Capture the cell that displays the provided text and extract its [X, Y] central coordinate. 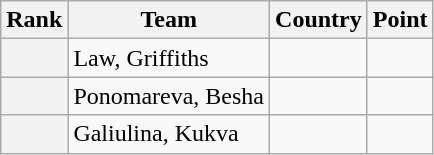
Country [319, 20]
Rank [34, 20]
Law, Griffiths [169, 58]
Galiulina, Kukva [169, 134]
Ponomareva, Besha [169, 96]
Point [400, 20]
Team [169, 20]
